Find where the given text appears and provide that cell's center as (x, y) coordinate. 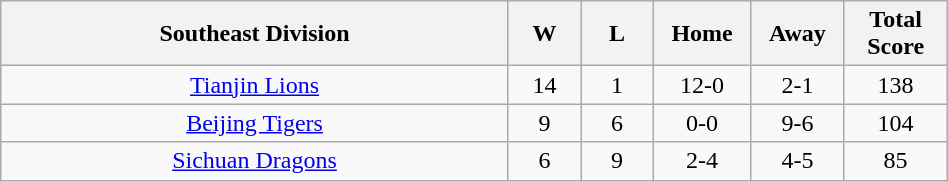
0-0 (702, 123)
Southeast Division (255, 34)
14 (544, 85)
Beijing Tigers (255, 123)
Sichuan Dragons (255, 161)
Total Score (896, 34)
Away (798, 34)
Home (702, 34)
9-6 (798, 123)
1 (617, 85)
2-1 (798, 85)
12-0 (702, 85)
L (617, 34)
W (544, 34)
Tianjin Lions (255, 85)
4-5 (798, 161)
138 (896, 85)
2-4 (702, 161)
85 (896, 161)
104 (896, 123)
